Pinpoint the cell where the given text exists, returning its [X, Y] midpoint coordinate. 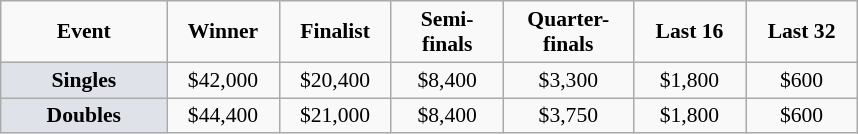
$42,000 [223, 80]
Doubles [84, 116]
Singles [84, 80]
Winner [223, 32]
$20,400 [335, 80]
Last 32 [802, 32]
$44,400 [223, 116]
Last 16 [689, 32]
$3,750 [568, 116]
Event [84, 32]
$21,000 [335, 116]
Finalist [335, 32]
Semi-finals [447, 32]
Quarter-finals [568, 32]
$3,300 [568, 80]
